Locate the cell with the specified text and output its (X, Y) center coordinate. 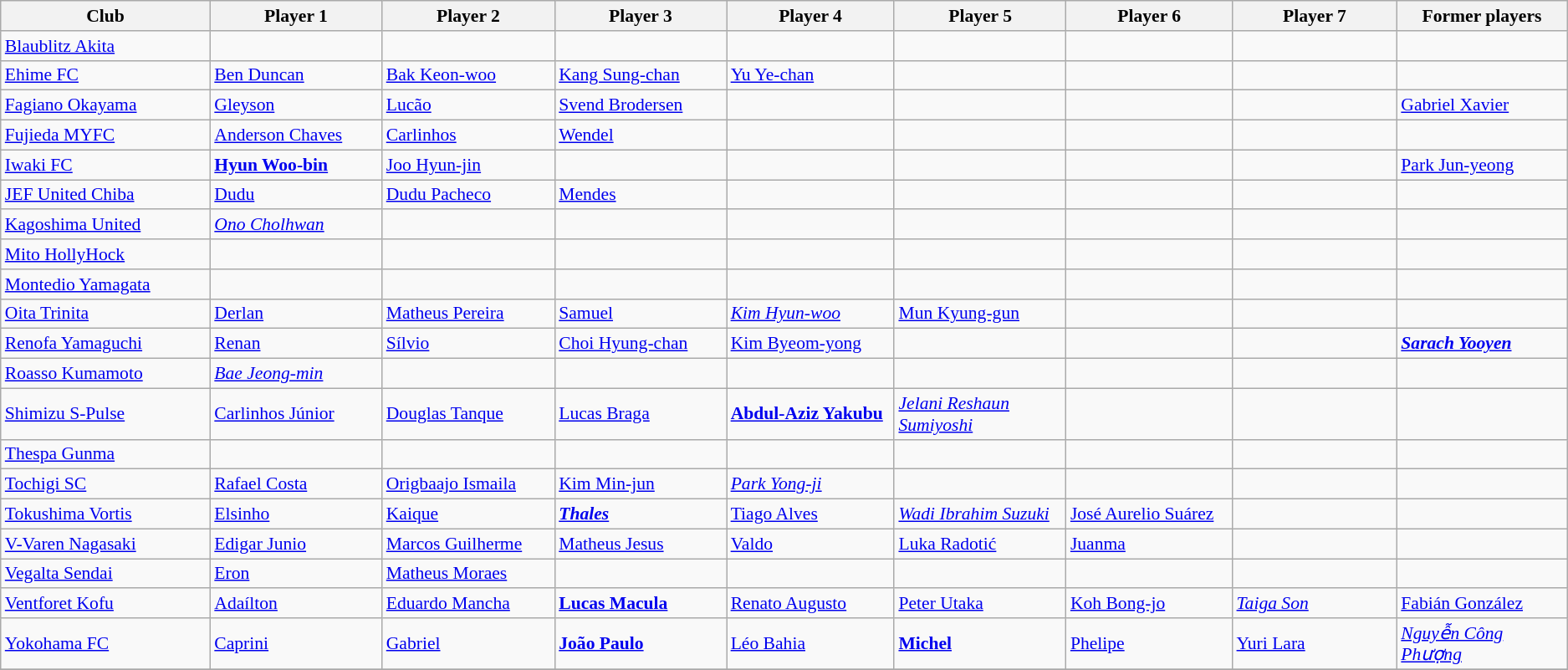
Abdul-Aziz Yakubu (811, 413)
Iwaki FC (105, 165)
Kaique (468, 514)
Matheus Moraes (468, 574)
Vegalta Sendai (105, 574)
Mendes (641, 195)
Svend Brodersen (641, 105)
Kim Min-jun (641, 484)
Ben Duncan (296, 75)
Lucas Macula (641, 604)
Gabriel Xavier (1482, 105)
Renan (296, 344)
Kim Hyun-woo (811, 314)
Park Yong-ji (811, 484)
Yu Ye-chan (811, 75)
Rafael Costa (296, 484)
Yuri Lara (1315, 644)
Carlinhos (468, 136)
JEF United Chiba (105, 195)
Blaublitz Akita (105, 46)
Player 3 (641, 16)
Former players (1482, 16)
Valdo (811, 544)
Hyun Woo-bin (296, 165)
Derlan (296, 314)
Tokushima Vortis (105, 514)
Oita Trinita (105, 314)
Douglas Tanque (468, 413)
Joo Hyun-jin (468, 165)
Gleyson (296, 105)
Bae Jeong-min (296, 374)
Dudu Pacheco (468, 195)
Park Jun-yeong (1482, 165)
João Paulo (641, 644)
Léo Bahia (811, 644)
Sílvio (468, 344)
Player 2 (468, 16)
Kang Sung-chan (641, 75)
Michel (980, 644)
Player 5 (980, 16)
Lucão (468, 105)
Mito HollyHock (105, 254)
Thales (641, 514)
Eron (296, 574)
Juanma (1149, 544)
Ono Cholhwan (296, 225)
Player 4 (811, 16)
Samuel (641, 314)
Fabián González (1482, 604)
Caprini (296, 644)
Dudu (296, 195)
Choi Hyung-chan (641, 344)
Adaílton (296, 604)
Tochigi SC (105, 484)
Fagiano Okayama (105, 105)
Gabriel (468, 644)
Fujieda MYFC (105, 136)
Ventforet Kofu (105, 604)
Edigar Junio (296, 544)
Wadi Ibrahim Suzuki (980, 514)
Wendel (641, 136)
Anderson Chaves (296, 136)
Peter Utaka (980, 604)
Thespa Gunma (105, 454)
Phelipe (1149, 644)
Matheus Jesus (641, 544)
Renofa Yamaguchi (105, 344)
Renato Augusto (811, 604)
Lucas Braga (641, 413)
V-Varen Nagasaki (105, 544)
Eduardo Mancha (468, 604)
Mun Kyung-gun (980, 314)
Sarach Yooyen (1482, 344)
Bak Keon-woo (468, 75)
Ehime FC (105, 75)
Player 7 (1315, 16)
Marcos Guilherme (468, 544)
Montedio Yamagata (105, 284)
Kagoshima United (105, 225)
Matheus Pereira (468, 314)
Tiago Alves (811, 514)
Player 6 (1149, 16)
Origbaajo Ismaila (468, 484)
Yokohama FC (105, 644)
José Aurelio Suárez (1149, 514)
Nguyễn Công Phượng (1482, 644)
Club (105, 16)
Jelani Reshaun Sumiyoshi (980, 413)
Koh Bong-jo (1149, 604)
Luka Radotić (980, 544)
Elsinho (296, 514)
Player 1 (296, 16)
Kim Byeom-yong (811, 344)
Roasso Kumamoto (105, 374)
Shimizu S-Pulse (105, 413)
Taiga Son (1315, 604)
Carlinhos Júnior (296, 413)
